Output the (x, y) coordinate of the center of the cell containing the given text.  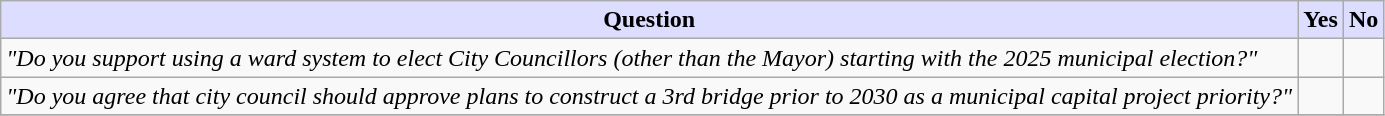
"Do you support using a ward system to elect City Councillors (other than the Mayor) starting with the 2025 municipal election?" (650, 58)
"Do you agree that city council should approve plans to construct a 3rd bridge prior to 2030 as a municipal capital project priority?" (650, 96)
Question (650, 20)
No (1363, 20)
Yes (1321, 20)
